From the cell containing the given text, extract its center point as (x, y) coordinate. 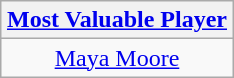
Most Valuable Player (116, 20)
Maya Moore (116, 58)
